Return the [X, Y] coordinate for the center point of the cell that contains the specified text.  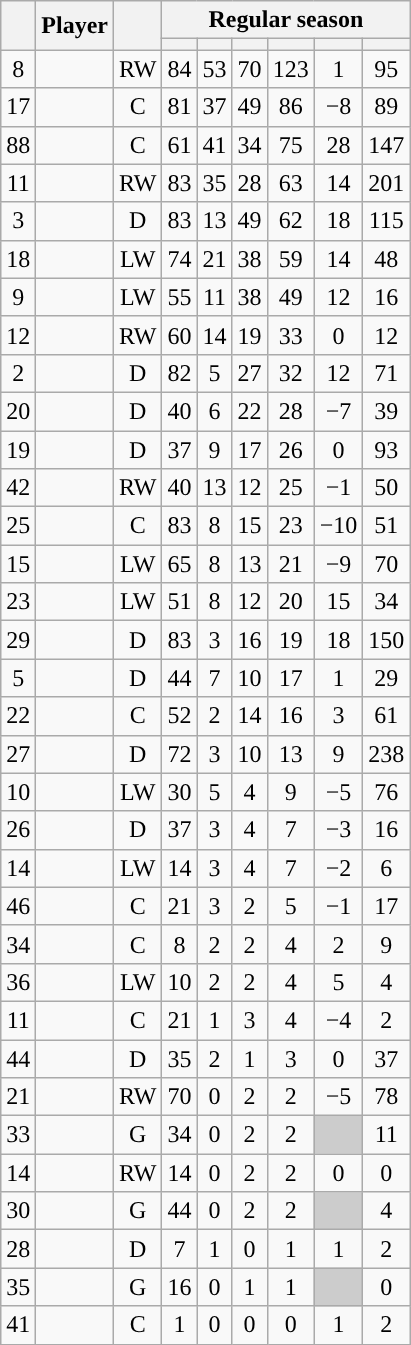
72 [180, 754]
74 [180, 259]
71 [386, 373]
63 [290, 183]
75 [290, 145]
60 [180, 335]
115 [386, 221]
150 [386, 640]
81 [180, 107]
−8 [338, 107]
Player [75, 26]
39 [386, 411]
−2 [338, 868]
95 [386, 69]
147 [386, 145]
84 [180, 69]
42 [18, 488]
78 [386, 1097]
−7 [338, 411]
86 [290, 107]
82 [180, 373]
36 [18, 982]
−10 [338, 526]
65 [180, 564]
62 [290, 221]
−3 [338, 830]
59 [290, 259]
46 [18, 906]
201 [386, 183]
−4 [338, 1020]
238 [386, 754]
48 [386, 259]
55 [180, 297]
93 [386, 449]
123 [290, 69]
89 [386, 107]
−9 [338, 564]
88 [18, 145]
76 [386, 792]
50 [386, 488]
52 [180, 716]
53 [214, 69]
Regular season [286, 20]
32 [290, 373]
